Output the [X, Y] coordinate of the center of the cell containing the given text.  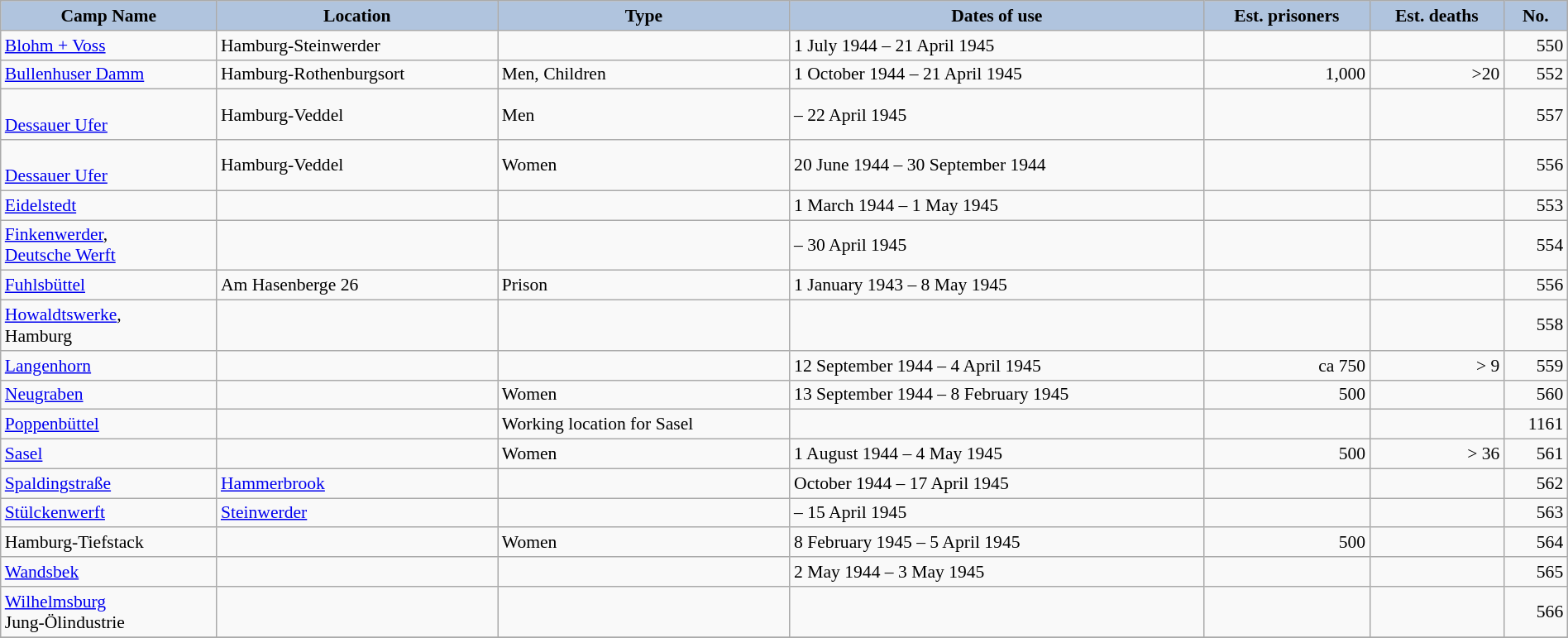
Poppenbüttel [109, 425]
Type [643, 16]
557 [1535, 114]
Wandsbek [109, 572]
Langenhorn [109, 366]
1 October 1944 – 21 April 1945 [997, 74]
– 22 April 1945 [997, 114]
Stülckenwerft [109, 513]
1 August 1944 – 4 May 1945 [997, 454]
12 September 1944 – 4 April 1945 [997, 366]
2 May 1944 – 3 May 1945 [997, 572]
Fuhlsbüttel [109, 285]
– 30 April 1945 [997, 245]
Working location for Sasel [643, 425]
Sasel [109, 454]
566 [1535, 612]
Eidelstedt [109, 205]
Spaldingstraße [109, 483]
Prison [643, 285]
552 [1535, 74]
> 36 [1437, 454]
565 [1535, 572]
Finkenwerder,Deutsche Werft [109, 245]
554 [1535, 245]
561 [1535, 454]
> 9 [1437, 366]
1 January 1943 – 8 May 1945 [997, 285]
Location [357, 16]
Men, Children [643, 74]
563 [1535, 513]
Howaldtswerke,Hamburg [109, 326]
1,000 [1287, 74]
1 July 1944 – 21 April 1945 [997, 46]
558 [1535, 326]
ca 750 [1287, 366]
553 [1535, 205]
No. [1535, 16]
>20 [1437, 74]
20 June 1944 – 30 September 1944 [997, 165]
Neugraben [109, 395]
Am Hasenberge 26 [357, 285]
550 [1535, 46]
Dates of use [997, 16]
1 March 1944 – 1 May 1945 [997, 205]
Est. prisoners [1287, 16]
Steinwerder [357, 513]
Blohm + Voss [109, 46]
560 [1535, 395]
13 September 1944 – 8 February 1945 [997, 395]
Est. deaths [1437, 16]
Camp Name [109, 16]
559 [1535, 366]
562 [1535, 483]
1161 [1535, 425]
Hamburg-Tiefstack [109, 543]
Bullenhuser Damm [109, 74]
Men [643, 114]
564 [1535, 543]
Hammerbrook [357, 483]
October 1944 – 17 April 1945 [997, 483]
WilhelmsburgJung-Ölindustrie [109, 612]
Hamburg-Rothenburgsort [357, 74]
Hamburg-Steinwerder [357, 46]
8 February 1945 – 5 April 1945 [997, 543]
– 15 April 1945 [997, 513]
